Provide the (x, y) coordinate of the cell's center where the given text is located.  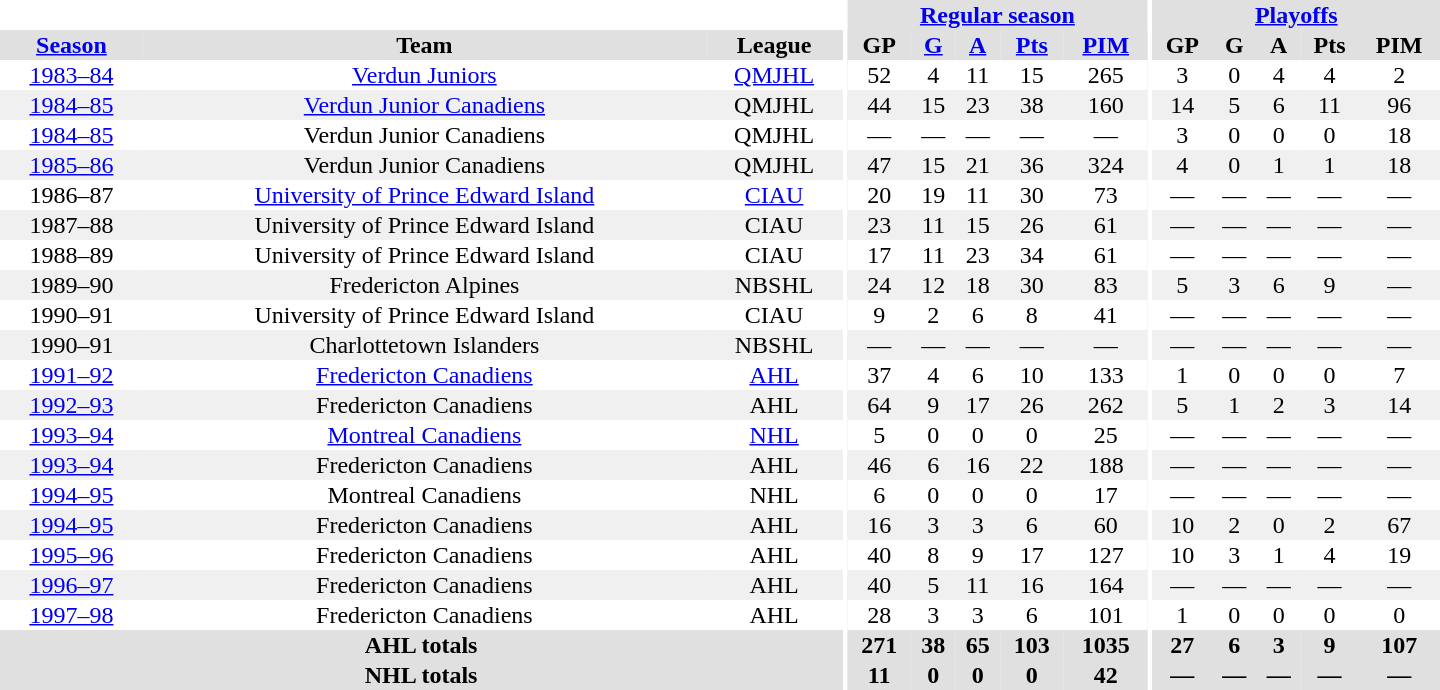
Playoffs (1296, 15)
164 (1106, 585)
127 (1106, 555)
265 (1106, 75)
22 (1032, 465)
64 (879, 405)
37 (879, 375)
28 (879, 615)
Charlottetown Islanders (424, 345)
46 (879, 465)
47 (879, 165)
1035 (1106, 645)
1995–96 (72, 555)
1983–84 (72, 75)
1985–86 (72, 165)
1996–97 (72, 585)
NHL totals (421, 675)
42 (1106, 675)
36 (1032, 165)
73 (1106, 195)
160 (1106, 105)
7 (1399, 375)
101 (1106, 615)
60 (1106, 525)
20 (879, 195)
44 (879, 105)
65 (978, 645)
107 (1399, 645)
League (774, 45)
271 (879, 645)
27 (1183, 645)
1991–92 (72, 375)
1989–90 (72, 285)
34 (1032, 255)
Fredericton Alpines (424, 285)
96 (1399, 105)
188 (1106, 465)
21 (978, 165)
12 (933, 285)
1992–93 (72, 405)
25 (1106, 435)
103 (1032, 645)
Season (72, 45)
262 (1106, 405)
Regular season (997, 15)
83 (1106, 285)
1986–87 (72, 195)
41 (1106, 315)
Verdun Juniors (424, 75)
52 (879, 75)
24 (879, 285)
1988–89 (72, 255)
AHL totals (421, 645)
67 (1399, 525)
324 (1106, 165)
133 (1106, 375)
1987–88 (72, 225)
1997–98 (72, 615)
Team (424, 45)
